Pinpoint the cell where the given text exists, returning its [X, Y] midpoint coordinate. 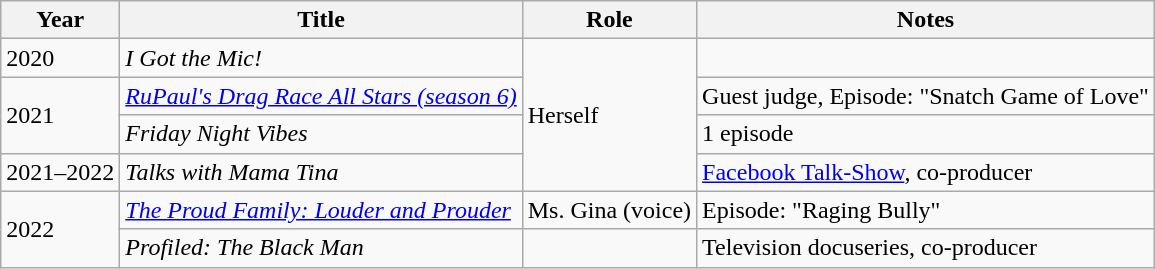
2022 [60, 229]
2020 [60, 58]
Role [609, 20]
Friday Night Vibes [321, 134]
RuPaul's Drag Race All Stars (season 6) [321, 96]
Notes [926, 20]
Title [321, 20]
Talks with Mama Tina [321, 172]
Ms. Gina (voice) [609, 210]
Guest judge, Episode: "Snatch Game of Love" [926, 96]
Television docuseries, co-producer [926, 248]
Episode: "Raging Bully" [926, 210]
I Got the Mic! [321, 58]
Facebook Talk-Show, co-producer [926, 172]
Year [60, 20]
2021 [60, 115]
The Proud Family: Louder and Prouder [321, 210]
Herself [609, 115]
1 episode [926, 134]
2021–2022 [60, 172]
Profiled: The Black Man [321, 248]
